Identify which cell holds the provided text, then report its [X, Y] central coordinate. 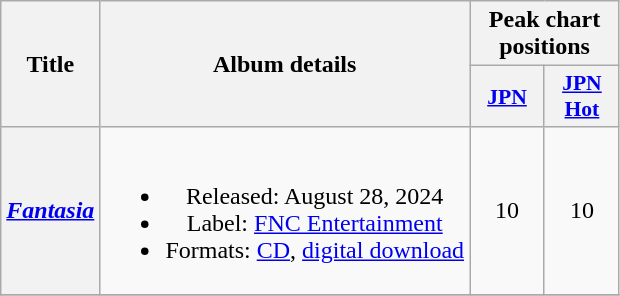
Title [50, 64]
Peak chart positions [545, 34]
JPN [508, 96]
Album details [285, 64]
JPNHot [582, 96]
Released: August 28, 2024Label: FNC EntertainmentFormats: CD, digital download [285, 210]
Fantasia [50, 210]
